Scan for the cell matching the given text and deliver its (x, y) coordinate at center. 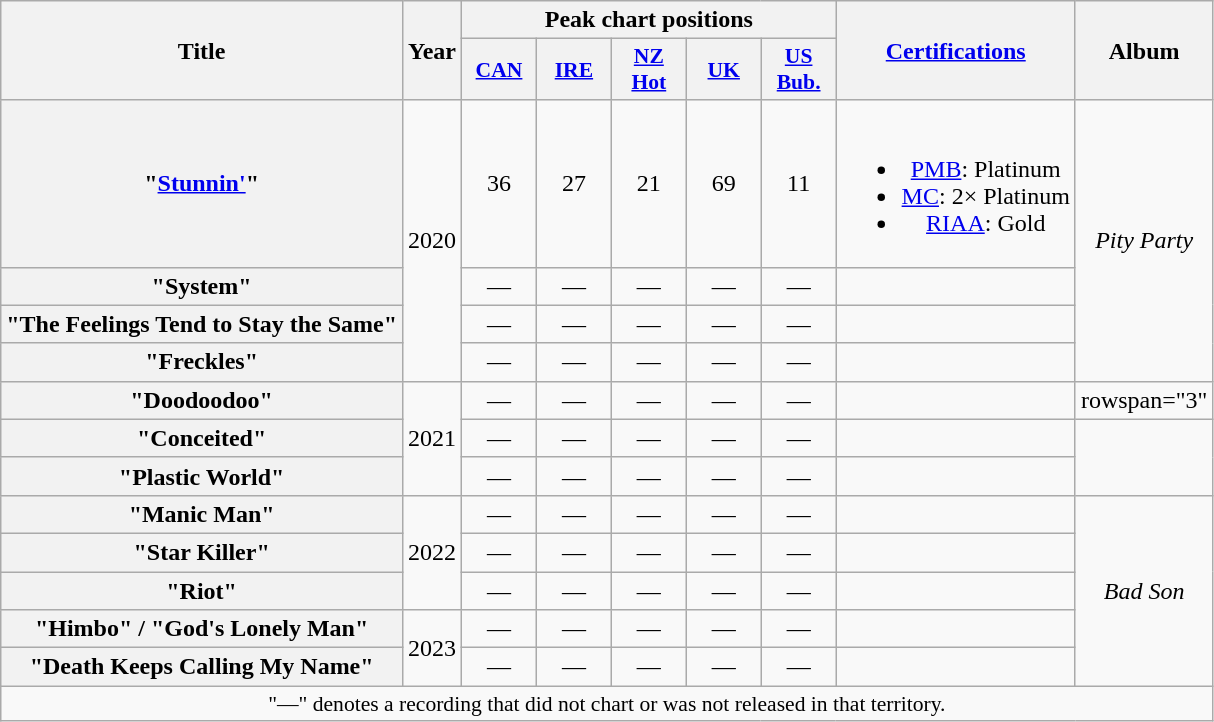
"Doodoodoo" (202, 400)
69 (724, 184)
"Himbo" / "God's Lonely Man" (202, 629)
"Manic Man" (202, 514)
"Death Keeps Calling My Name" (202, 667)
Title (202, 50)
rowspan="3" (1144, 400)
27 (574, 184)
Year (432, 50)
21 (648, 184)
Certifications (956, 50)
Pity Party (1144, 240)
2022 (432, 552)
PMB: PlatinumMC: 2× PlatinumRIAA: Gold (956, 184)
11 (798, 184)
"—" denotes a recording that did not chart or was not released in that territory. (607, 704)
"Plastic World" (202, 476)
"Freckles" (202, 362)
"The Feelings Tend to Stay the Same" (202, 324)
"System" (202, 286)
USBub. (798, 70)
2021 (432, 438)
"Riot" (202, 591)
CAN (500, 70)
Album (1144, 50)
IRE (574, 70)
"Stunnin'" (202, 184)
Peak chart positions (650, 20)
NZHot (648, 70)
"Star Killer" (202, 552)
Bad Son (1144, 590)
36 (500, 184)
UK (724, 70)
2023 (432, 648)
"Conceited" (202, 438)
2020 (432, 240)
